Capture the cell that displays the provided text and extract its [x, y] central coordinate. 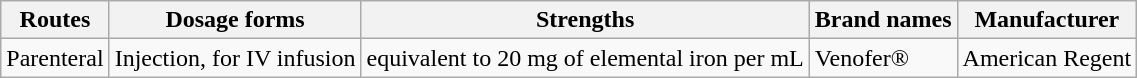
Dosage forms [235, 20]
American Regent [1047, 58]
Routes [55, 20]
Brand names [883, 20]
equivalent to 20 mg of elemental iron per mL [585, 58]
Injection, for IV infusion [235, 58]
Parenteral [55, 58]
Strengths [585, 20]
Manufacturer [1047, 20]
Venofer® [883, 58]
